Detect which cell encompasses the target text, then output its [x, y] center coordinate. 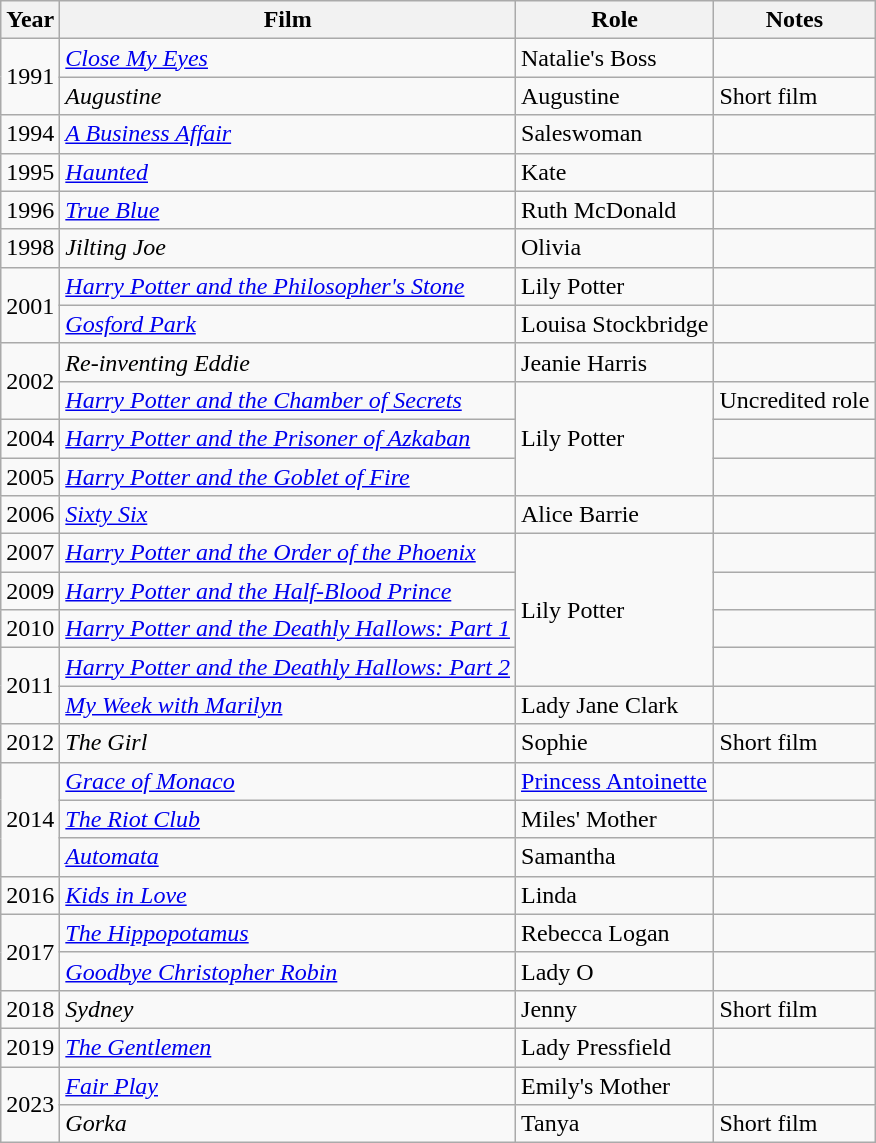
Gorka [288, 1124]
1998 [30, 248]
The Gentlemen [288, 1047]
Role [615, 20]
Harry Potter and the Prisoner of Azkaban [288, 438]
The Riot Club [288, 819]
Ruth McDonald [615, 210]
Film [288, 20]
Year [30, 20]
Princess Antoinette [615, 781]
2018 [30, 1009]
Harry Potter and the Half-Blood Prince [288, 591]
Rebecca Logan [615, 933]
Alice Barrie [615, 515]
Harry Potter and the Goblet of Fire [288, 477]
Kids in Love [288, 895]
2007 [30, 553]
Uncredited role [794, 400]
2006 [30, 515]
2010 [30, 629]
Close My Eyes [288, 58]
2002 [30, 381]
Gosford Park [288, 324]
Jenny [615, 1009]
Notes [794, 20]
2011 [30, 686]
2001 [30, 305]
Harry Potter and the Deathly Hallows: Part 1 [288, 629]
Jilting Joe [288, 248]
Jeanie Harris [615, 362]
2012 [30, 743]
Samantha [615, 857]
Fair Play [288, 1085]
Grace of Monaco [288, 781]
2004 [30, 438]
The Hippopotamus [288, 933]
2009 [30, 591]
My Week with Marilyn [288, 705]
Olivia [615, 248]
1991 [30, 77]
Kate [615, 172]
Lady Jane Clark [615, 705]
Automata [288, 857]
The Girl [288, 743]
Lady O [615, 971]
Miles' Mother [615, 819]
1994 [30, 134]
1995 [30, 172]
Harry Potter and the Philosopher's Stone [288, 286]
2005 [30, 477]
1996 [30, 210]
Saleswoman [615, 134]
Harry Potter and the Order of the Phoenix [288, 553]
Louisa Stockbridge [615, 324]
2017 [30, 952]
2023 [30, 1104]
Re-inventing Eddie [288, 362]
2014 [30, 819]
Haunted [288, 172]
2016 [30, 895]
Harry Potter and the Deathly Hallows: Part 2 [288, 667]
Emily's Mother [615, 1085]
Natalie's Boss [615, 58]
A Business Affair [288, 134]
Sydney [288, 1009]
Linda [615, 895]
Goodbye Christopher Robin [288, 971]
Sophie [615, 743]
True Blue [288, 210]
Sixty Six [288, 515]
2019 [30, 1047]
Tanya [615, 1124]
Lady Pressfield [615, 1047]
Harry Potter and the Chamber of Secrets [288, 400]
